From the cell containing the given text, extract its center point as (X, Y) coordinate. 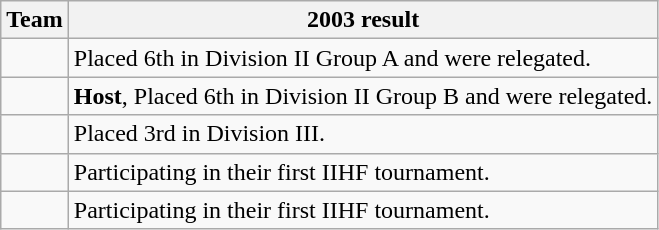
2003 result (363, 20)
Team (35, 20)
Placed 3rd in Division III. (363, 134)
Placed 6th in Division II Group A and were relegated. (363, 58)
Host, Placed 6th in Division II Group B and were relegated. (363, 96)
